Identify which cell holds the provided text, then report its [x, y] central coordinate. 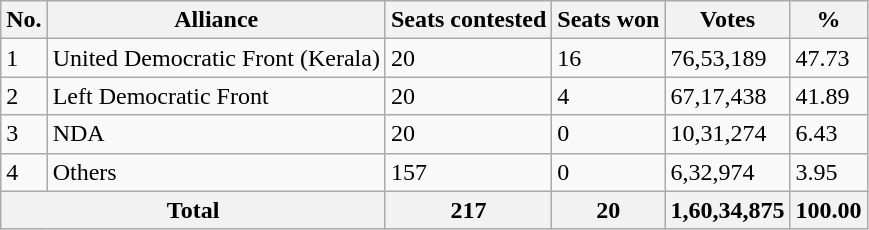
41.89 [828, 96]
Left Democratic Front [216, 96]
3 [24, 134]
No. [24, 20]
217 [468, 210]
157 [468, 172]
47.73 [828, 58]
Seats won [608, 20]
NDA [216, 134]
6.43 [828, 134]
% [828, 20]
1,60,34,875 [728, 210]
Seats contested [468, 20]
Votes [728, 20]
6,32,974 [728, 172]
16 [608, 58]
100.00 [828, 210]
76,53,189 [728, 58]
Total [194, 210]
Alliance [216, 20]
United Democratic Front (Kerala) [216, 58]
1 [24, 58]
3.95 [828, 172]
67,17,438 [728, 96]
2 [24, 96]
Others [216, 172]
10,31,274 [728, 134]
